Output the [x, y] coordinate of the center of the cell containing the given text.  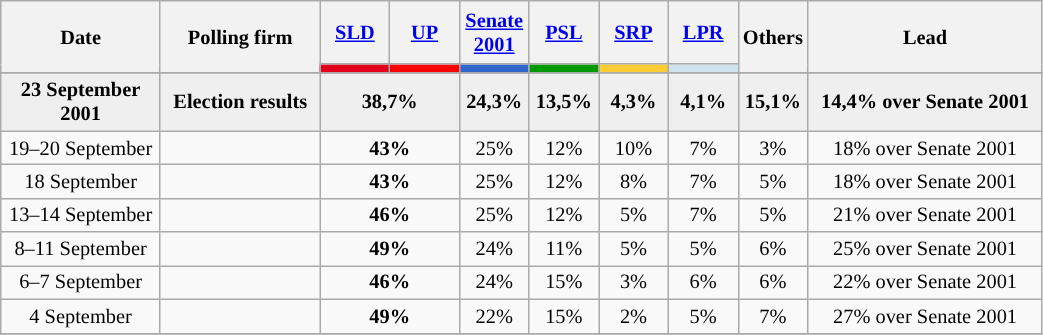
Others [773, 36]
LPR [703, 32]
8–11 September [81, 249]
UP [425, 32]
2% [634, 316]
Polling firm [240, 36]
Election results [240, 102]
SLD [355, 32]
4,3% [634, 102]
38,7% [390, 102]
13–14 September [81, 215]
24,3% [494, 102]
22% over Senate 2001 [926, 282]
4 September [81, 316]
27% over Senate 2001 [926, 316]
10% [634, 148]
13,5% [564, 102]
15,1% [773, 102]
14,4% over Senate 2001 [926, 102]
Lead [926, 36]
SRP [634, 32]
19–20 September [81, 148]
11% [564, 249]
23 September 2001 [81, 102]
21% over Senate 2001 [926, 215]
8% [634, 181]
Date [81, 36]
18 September [81, 181]
Senate 2001 [494, 32]
6–7 September [81, 282]
4,1% [703, 102]
22% [494, 316]
PSL [564, 32]
25% over Senate 2001 [926, 249]
